Provide the (X, Y) coordinate of the cell's center where the given text is located.  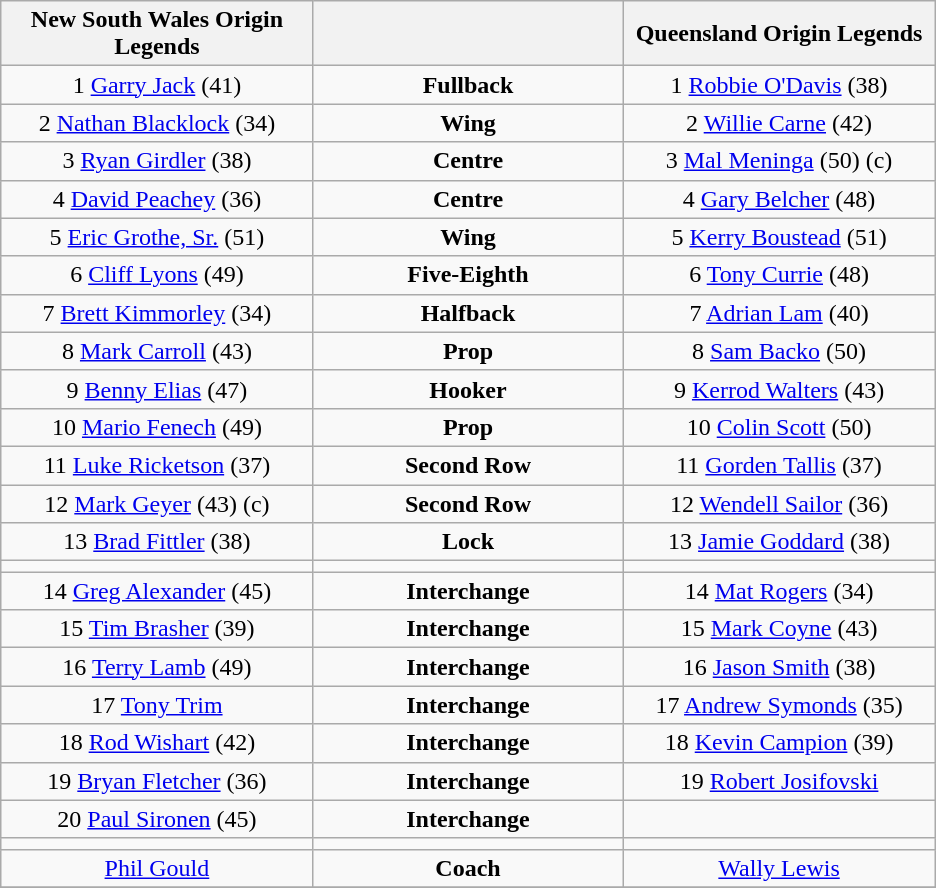
6 Cliff Lyons (49) (156, 275)
5 Kerry Boustead (51) (780, 237)
18 Kevin Campion (39) (780, 743)
9 Kerrod Walters (43) (780, 389)
19 Robert Josifovski (780, 781)
19 Bryan Fletcher (36) (156, 781)
4 Gary Belcher (48) (780, 199)
3 Mal Meninga (50) (c) (780, 161)
Queensland Origin Legends (780, 34)
Lock (468, 542)
15 Mark Coyne (43) (780, 629)
Phil Gould (156, 868)
9 Benny Elias (47) (156, 389)
8 Sam Backo (50) (780, 351)
1 Robbie O'Davis (38) (780, 85)
7 Adrian Lam (40) (780, 313)
3 Ryan Girdler (38) (156, 161)
Hooker (468, 389)
1 Garry Jack (41) (156, 85)
11 Luke Ricketson (37) (156, 465)
11 Gorden Tallis (37) (780, 465)
18 Rod Wishart (42) (156, 743)
13 Jamie Goddard (38) (780, 542)
10 Mario Fenech (49) (156, 427)
Five-Eighth (468, 275)
17 Andrew Symonds (35) (780, 705)
6 Tony Currie (48) (780, 275)
17 Tony Trim (156, 705)
8 Mark Carroll (43) (156, 351)
12 Wendell Sailor (36) (780, 503)
7 Brett Kimmorley (34) (156, 313)
2 Nathan Blacklock (34) (156, 123)
20 Paul Sironen (45) (156, 819)
13 Brad Fittler (38) (156, 542)
16 Jason Smith (38) (780, 667)
5 Eric Grothe, Sr. (51) (156, 237)
4 David Peachey (36) (156, 199)
Coach (468, 868)
14 Greg Alexander (45) (156, 591)
15 Tim Brasher (39) (156, 629)
2 Willie Carne (42) (780, 123)
Wally Lewis (780, 868)
14 Mat Rogers (34) (780, 591)
10 Colin Scott (50) (780, 427)
New South Wales Origin Legends (156, 34)
Halfback (468, 313)
16 Terry Lamb (49) (156, 667)
Fullback (468, 85)
12 Mark Geyer (43) (c) (156, 503)
